Detect which cell encompasses the target text, then output its (x, y) center coordinate. 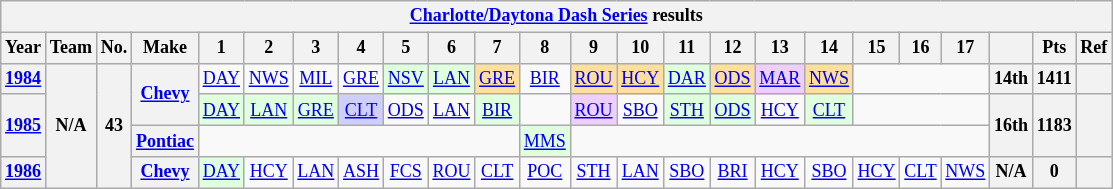
1984 (24, 78)
7 (498, 48)
Ref (1094, 48)
No. (114, 48)
12 (732, 48)
Pontiac (166, 140)
POC (544, 172)
1183 (1054, 125)
0 (1054, 172)
MIL (316, 78)
MAR (780, 78)
4 (362, 48)
1986 (24, 172)
Team (70, 48)
9 (594, 48)
16 (920, 48)
8 (544, 48)
17 (966, 48)
3 (316, 48)
1411 (1054, 78)
1 (221, 48)
43 (114, 126)
11 (688, 48)
16th (1012, 125)
6 (452, 48)
DAR (688, 78)
15 (876, 48)
MMS (544, 140)
13 (780, 48)
2 (268, 48)
5 (406, 48)
FCS (406, 172)
Pts (1054, 48)
14 (830, 48)
1985 (24, 125)
ASH (362, 172)
14th (1012, 78)
Year (24, 48)
10 (640, 48)
NSV (406, 78)
BRI (732, 172)
Make (166, 48)
Charlotte/Daytona Dash Series results (556, 16)
